Locate the cell with the specified text and output its (X, Y) center coordinate. 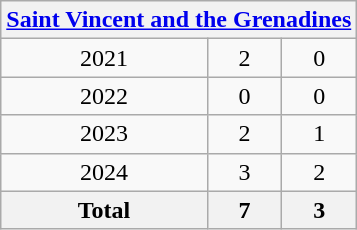
2024 (104, 172)
2023 (104, 134)
2021 (104, 58)
7 (244, 210)
2022 (104, 96)
Saint Vincent and the Grenadines (179, 20)
Total (104, 210)
1 (320, 134)
